Identify which cell holds the provided text, then report its [x, y] central coordinate. 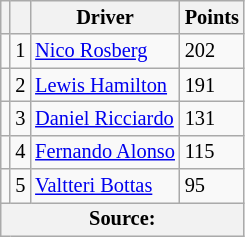
Daniel Ricciardo [105, 118]
Source: [122, 219]
Driver [105, 17]
1 [20, 51]
4 [20, 152]
3 [20, 118]
115 [212, 152]
202 [212, 51]
95 [212, 186]
2 [20, 85]
Fernando Alonso [105, 152]
5 [20, 186]
Lewis Hamilton [105, 85]
131 [212, 118]
Nico Rosberg [105, 51]
Valtteri Bottas [105, 186]
Points [212, 17]
191 [212, 85]
